Detect which cell encompasses the target text, then output its (X, Y) center coordinate. 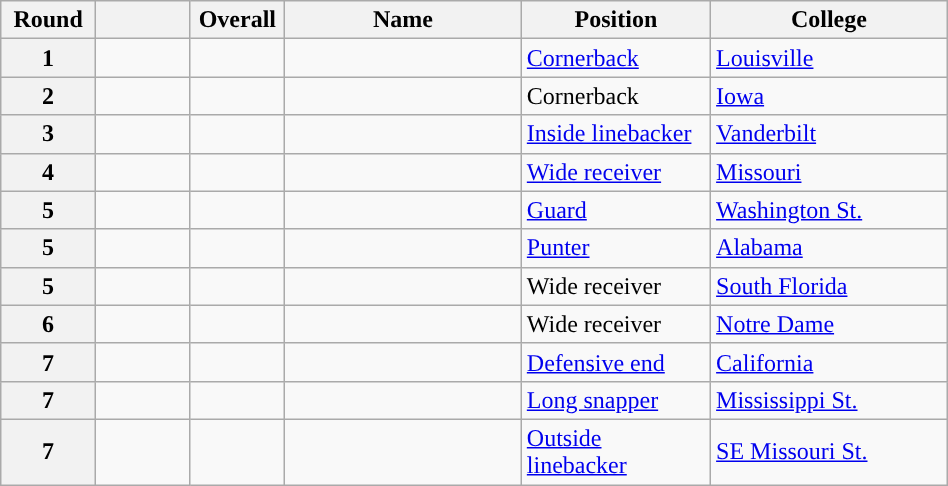
SE Missouri St. (830, 452)
Vanderbilt (830, 134)
Louisville (830, 58)
South Florida (830, 286)
4 (48, 172)
Mississippi St. (830, 400)
Outside linebacker (616, 452)
Notre Dame (830, 324)
6 (48, 324)
Iowa (830, 96)
Inside linebacker (616, 134)
Long snapper (616, 400)
Defensive end (616, 362)
Alabama (830, 248)
California (830, 362)
Overall (238, 20)
2 (48, 96)
Guard (616, 210)
College (830, 20)
3 (48, 134)
Round (48, 20)
Washington St. (830, 210)
1 (48, 58)
Missouri (830, 172)
Punter (616, 248)
Name (404, 20)
Position (616, 20)
